Provide the (x, y) coordinate of the cell's center where the given text is located.  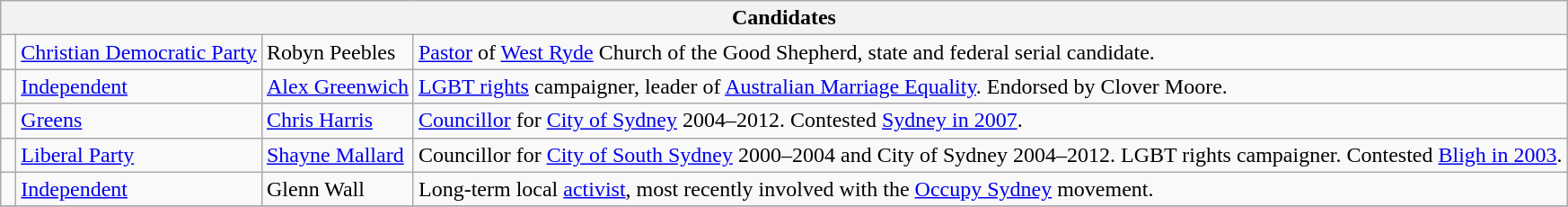
LGBT rights campaigner, leader of Australian Marriage Equality. Endorsed by Clover Moore. (990, 86)
Councillor for City of Sydney 2004–2012. Contested Sydney in 2007. (990, 121)
Long-term local activist, most recently involved with the Occupy Sydney movement. (990, 189)
Robyn Peebles (338, 52)
Liberal Party (139, 155)
Pastor of West Ryde Church of the Good Shepherd, state and federal serial candidate. (990, 52)
Glenn Wall (338, 189)
Councillor for City of South Sydney 2000–2004 and City of Sydney 2004–2012. LGBT rights campaigner. Contested Bligh in 2003. (990, 155)
Christian Democratic Party (139, 52)
Greens (139, 121)
Shayne Mallard (338, 155)
Candidates (784, 18)
Alex Greenwich (338, 86)
Chris Harris (338, 121)
